Find where the given text appears and provide that cell's center as [x, y] coordinate. 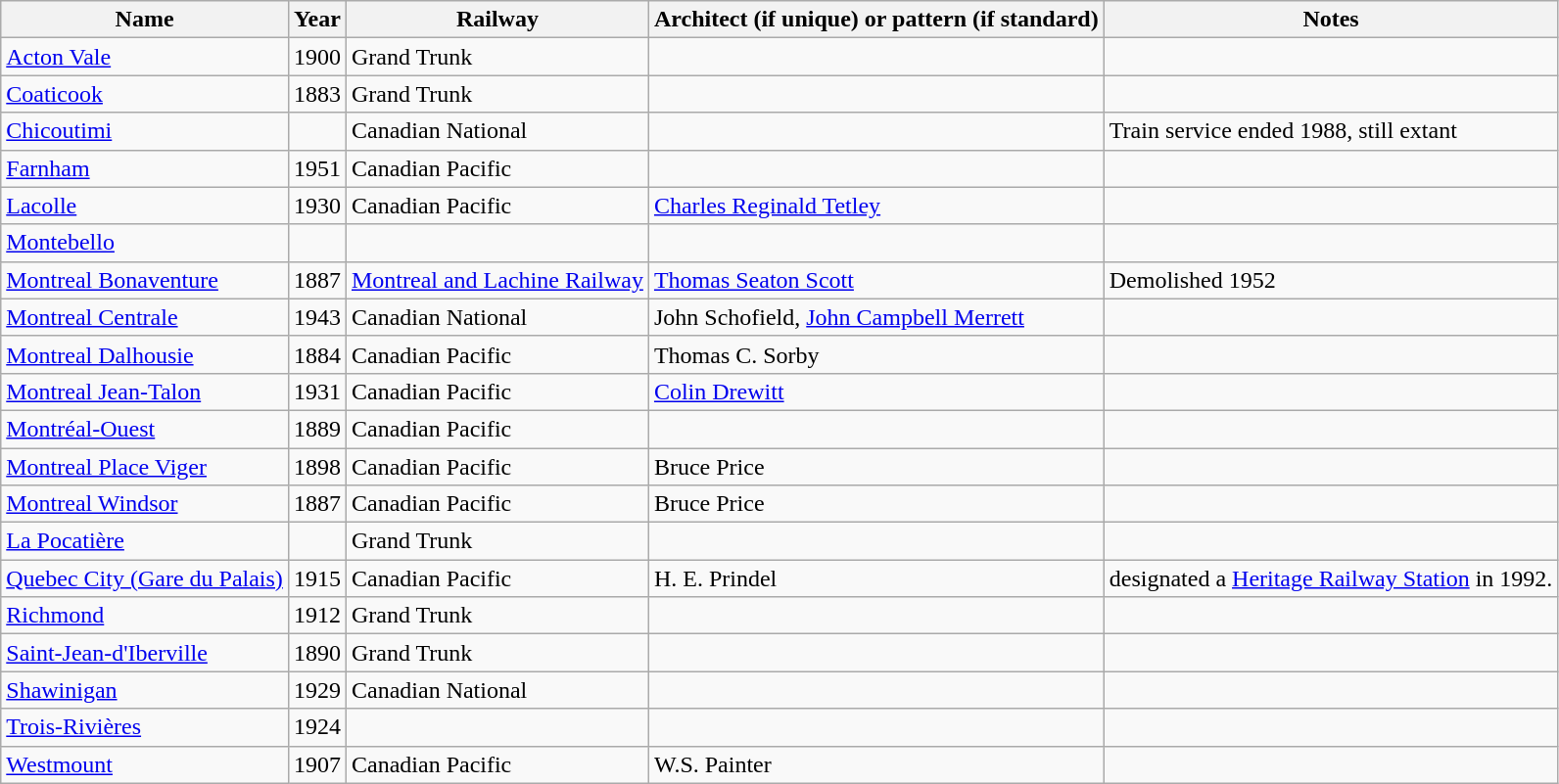
1930 [317, 206]
1884 [317, 354]
Architect (if unique) or pattern (if standard) [875, 20]
1890 [317, 653]
1889 [317, 429]
Year [317, 20]
Name [145, 20]
Notes [1331, 20]
Trois-Rivières [145, 727]
designated a Heritage Railway Station in 1992. [1331, 578]
Montréal-Ouest [145, 429]
Train service ended 1988, still extant [1331, 131]
1915 [317, 578]
La Pocatière [145, 541]
Railway [497, 20]
Montreal Jean-Talon [145, 392]
Montreal Bonaventure [145, 280]
1900 [317, 57]
Montreal Place Viger [145, 467]
Lacolle [145, 206]
Saint-Jean-d'Iberville [145, 653]
Acton Vale [145, 57]
Thomas C. Sorby [875, 354]
1924 [317, 727]
Shawinigan [145, 690]
Westmount [145, 764]
Farnham [145, 168]
1883 [317, 94]
Demolished 1952 [1331, 280]
1907 [317, 764]
Richmond [145, 616]
1912 [317, 616]
Montebello [145, 243]
Thomas Seaton Scott [875, 280]
Montreal Windsor [145, 504]
Coaticook [145, 94]
Quebec City (Gare du Palais) [145, 578]
1943 [317, 317]
1951 [317, 168]
Colin Drewitt [875, 392]
Montreal Centrale [145, 317]
1929 [317, 690]
Charles Reginald Tetley [875, 206]
W.S. Painter [875, 764]
1931 [317, 392]
1898 [317, 467]
Montreal Dalhousie [145, 354]
Chicoutimi [145, 131]
John Schofield, John Campbell Merrett [875, 317]
H. E. Prindel [875, 578]
Montreal and Lachine Railway [497, 280]
